Find where the given text appears and provide that cell's center as [x, y] coordinate. 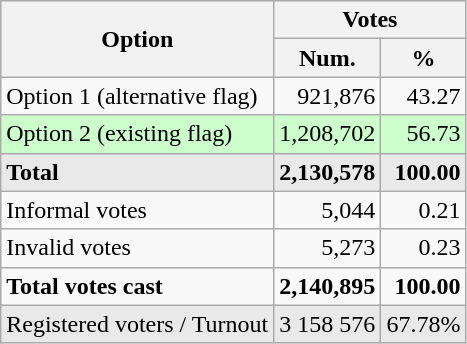
56.73 [424, 134]
0.21 [424, 210]
Invalid votes [138, 248]
Option [138, 39]
Votes [370, 20]
Registered voters / Turnout [138, 324]
2,140,895 [328, 286]
% [424, 58]
Option 2 (existing flag) [138, 134]
3 158 576 [328, 324]
5,273 [328, 248]
Num. [328, 58]
Option 1 (alternative flag) [138, 96]
Total [138, 172]
0.23 [424, 248]
5,044 [328, 210]
Informal votes [138, 210]
Total votes cast [138, 286]
67.78% [424, 324]
1,208,702 [328, 134]
921,876 [328, 96]
2,130,578 [328, 172]
43.27 [424, 96]
